Search for the cell housing the specified text and yield its (x, y) center coordinate. 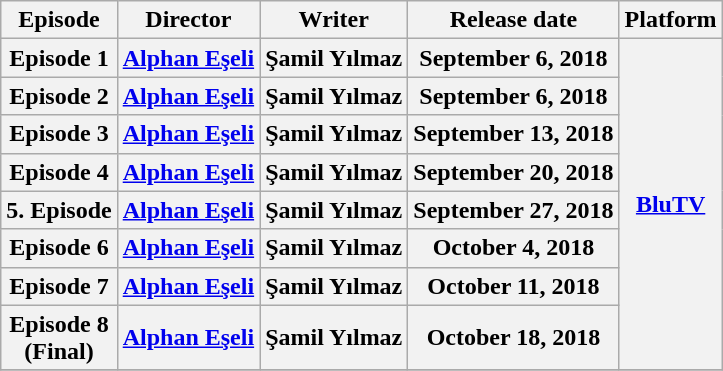
October 18, 2018 (514, 338)
Episode 2 (59, 96)
Writer (334, 20)
September 13, 2018 (514, 134)
September 27, 2018 (514, 210)
BluTV (670, 205)
Platform (670, 20)
Release date (514, 20)
Episode 7 (59, 286)
Episode 3 (59, 134)
Episode 6 (59, 248)
Episode (59, 20)
October 4, 2018 (514, 248)
5. Episode (59, 210)
Episode 1 (59, 58)
Episode 4 (59, 172)
Episode 8 (Final) (59, 338)
Director (188, 20)
September 20, 2018 (514, 172)
October 11, 2018 (514, 286)
